Search for the cell housing the specified text and yield its [x, y] center coordinate. 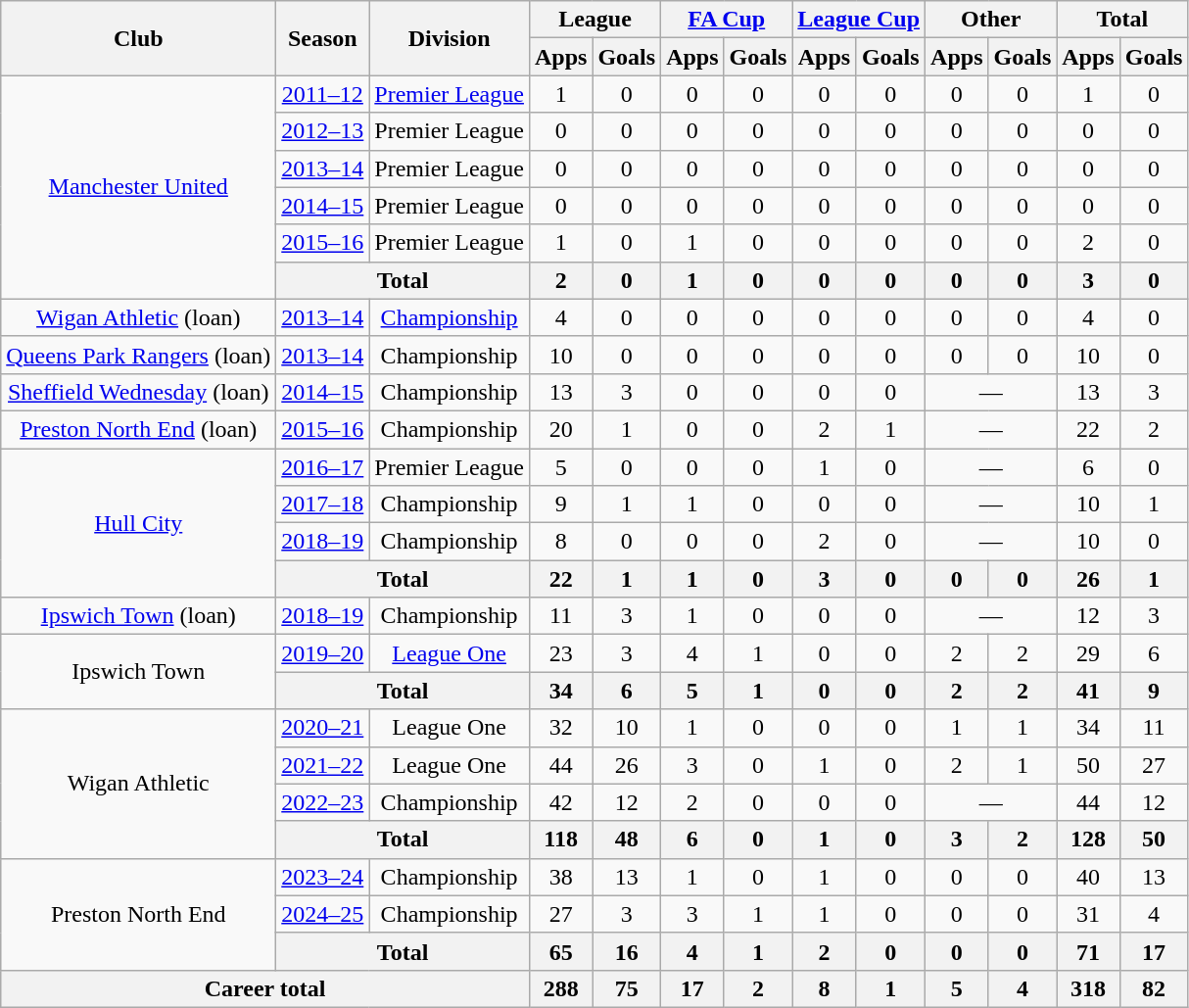
2016–17 [323, 467]
128 [1088, 840]
20 [560, 429]
2023–24 [323, 877]
23 [560, 653]
38 [560, 877]
2022–23 [323, 802]
League [594, 20]
65 [560, 951]
Division [450, 38]
71 [1088, 951]
2024–25 [323, 914]
Career total [265, 988]
Wigan Athletic [139, 784]
Wigan Athletic (loan) [139, 317]
41 [1088, 691]
Queens Park Rangers (loan) [139, 355]
2021–22 [323, 765]
Season [323, 38]
2020–21 [323, 728]
Sheffield Wednesday (loan) [139, 392]
FA Cup [727, 20]
288 [560, 988]
Club [139, 38]
318 [1088, 988]
2019–20 [323, 653]
82 [1154, 988]
2017–18 [323, 504]
40 [1088, 877]
Ipswich Town (loan) [139, 616]
Preston North End (loan) [139, 429]
Other [991, 20]
2012–13 [323, 131]
31 [1088, 914]
Hull City [139, 523]
32 [560, 728]
Manchester United [139, 187]
42 [560, 802]
2011–12 [323, 94]
Preston North End [139, 914]
16 [627, 951]
League Cup [859, 20]
48 [627, 840]
75 [627, 988]
29 [1088, 653]
Ipswich Town [139, 672]
118 [560, 840]
